Pinpoint the cell where the given text exists, returning its (x, y) midpoint coordinate. 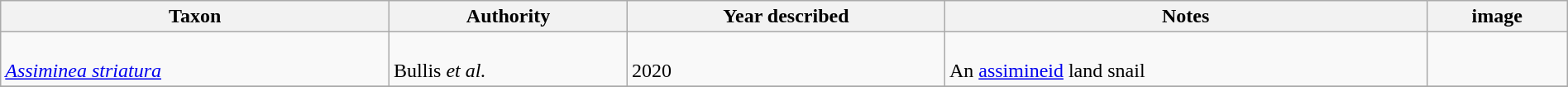
Year described (786, 17)
Assiminea striatura (195, 60)
image (1497, 17)
2020 (786, 60)
Authority (509, 17)
Notes (1186, 17)
Taxon (195, 17)
Bullis et al. (509, 60)
An assimineid land snail (1186, 60)
